From the cell containing the given text, extract its center point as [x, y] coordinate. 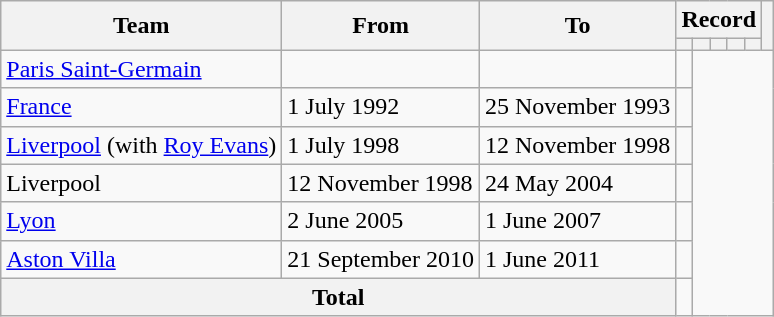
Total [338, 297]
Record [719, 20]
Aston Villa [142, 259]
1 July 1998 [381, 145]
24 May 2004 [577, 183]
1 June 2011 [577, 259]
2 June 2005 [381, 221]
25 November 1993 [577, 107]
1 June 2007 [577, 221]
To [577, 26]
1 July 1992 [381, 107]
21 September 2010 [381, 259]
Lyon [142, 221]
Team [142, 26]
Liverpool [142, 183]
From [381, 26]
France [142, 107]
Paris Saint-Germain [142, 69]
Liverpool (with Roy Evans) [142, 145]
